Identify which cell holds the provided text, then report its (x, y) central coordinate. 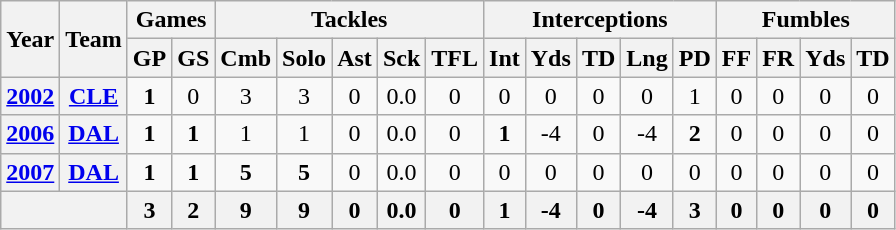
Lng (647, 58)
Interceptions (600, 20)
Cmb (246, 58)
Team (94, 39)
Games (170, 20)
Int (505, 58)
Year (30, 39)
FR (778, 58)
2002 (30, 96)
2006 (30, 134)
GP (149, 58)
Sck (401, 58)
TFL (455, 58)
CLE (94, 96)
PD (694, 58)
FF (736, 58)
Ast (355, 58)
2007 (30, 172)
GS (194, 58)
Solo (304, 58)
Fumbles (806, 20)
Tackles (350, 20)
